Search for the cell housing the specified text and yield its (x, y) center coordinate. 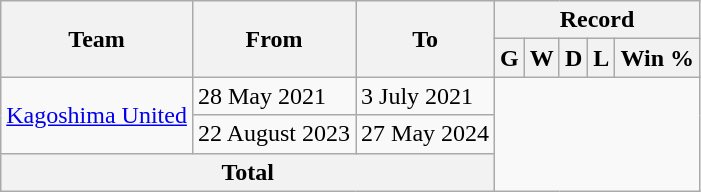
W (542, 58)
From (274, 39)
D (573, 58)
Total (248, 172)
To (426, 39)
Record (598, 20)
Team (97, 39)
27 May 2024 (426, 134)
22 August 2023 (274, 134)
G (510, 58)
3 July 2021 (426, 96)
Win % (658, 58)
28 May 2021 (274, 96)
Kagoshima United (97, 115)
L (602, 58)
